Find where the given text appears and provide that cell's center as [X, Y] coordinate. 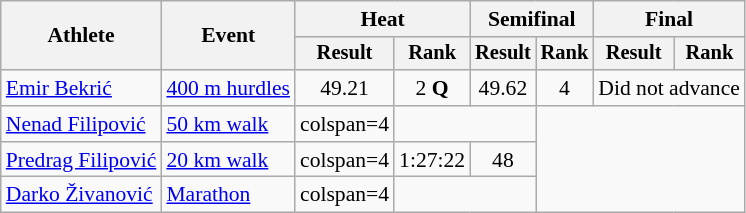
1:27:22 [432, 160]
Predrag Filipović [82, 160]
Marathon [228, 195]
Heat [382, 19]
Did not advance [669, 88]
4 [565, 88]
50 km walk [228, 124]
49.62 [503, 88]
Emir Bekrić [82, 88]
400 m hurdles [228, 88]
Darko Živanović [82, 195]
Final [669, 19]
Athlete [82, 36]
49.21 [344, 88]
Semifinal [532, 19]
Event [228, 36]
20 km walk [228, 160]
2 Q [432, 88]
Nenad Filipović [82, 124]
48 [503, 160]
